Return the [x, y] coordinate for the center point of the cell that contains the specified text.  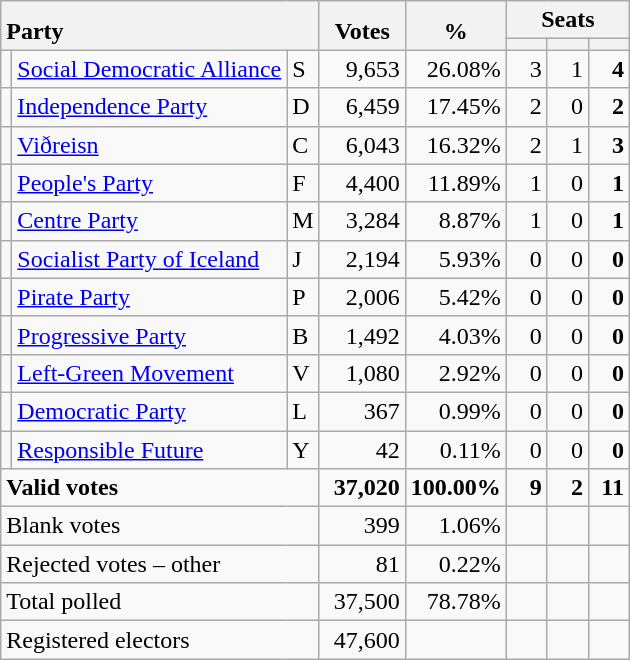
2.92% [456, 373]
Responsible Future [150, 449]
0.99% [456, 411]
Rejected votes – other [160, 564]
1.06% [456, 526]
L [303, 411]
4.03% [456, 335]
367 [362, 411]
4,400 [362, 183]
399 [362, 526]
11.89% [456, 183]
D [303, 107]
6,043 [362, 145]
81 [362, 564]
B [303, 335]
100.00% [456, 488]
Votes [362, 26]
3,284 [362, 221]
17.45% [456, 107]
1,080 [362, 373]
4 [608, 69]
P [303, 297]
Centre Party [150, 221]
Independence Party [150, 107]
Pirate Party [150, 297]
Democratic Party [150, 411]
J [303, 259]
Viðreisn [150, 145]
2,194 [362, 259]
Socialist Party of Iceland [150, 259]
9 [526, 488]
F [303, 183]
8.87% [456, 221]
5.42% [456, 297]
37,020 [362, 488]
Total polled [160, 602]
Y [303, 449]
Seats [568, 20]
47,600 [362, 640]
26.08% [456, 69]
People's Party [150, 183]
Blank votes [160, 526]
V [303, 373]
78.78% [456, 602]
S [303, 69]
9,653 [362, 69]
42 [362, 449]
5.93% [456, 259]
2,006 [362, 297]
37,500 [362, 602]
Valid votes [160, 488]
M [303, 221]
C [303, 145]
Registered electors [160, 640]
0.11% [456, 449]
16.32% [456, 145]
6,459 [362, 107]
1,492 [362, 335]
0.22% [456, 564]
11 [608, 488]
% [456, 26]
Left-Green Movement [150, 373]
Social Democratic Alliance [150, 69]
Progressive Party [150, 335]
Party [160, 26]
